Capture the cell that displays the provided text and extract its (x, y) central coordinate. 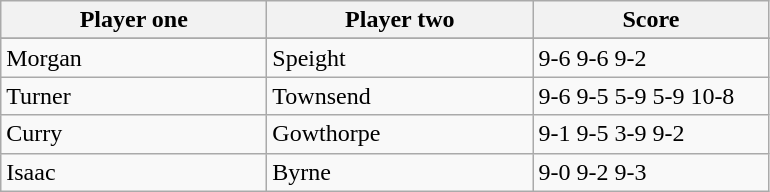
Turner (134, 96)
9-1 9-5 3-9 9-2 (651, 134)
Morgan (134, 58)
Score (651, 20)
Isaac (134, 172)
Speight (400, 58)
Curry (134, 134)
Townsend (400, 96)
9-6 9-5 5-9 5-9 10-8 (651, 96)
Byrne (400, 172)
Player two (400, 20)
Player one (134, 20)
9-6 9-6 9-2 (651, 58)
Gowthorpe (400, 134)
9-0 9-2 9-3 (651, 172)
